Provide the (x, y) coordinate of the cell's center where the given text is located.  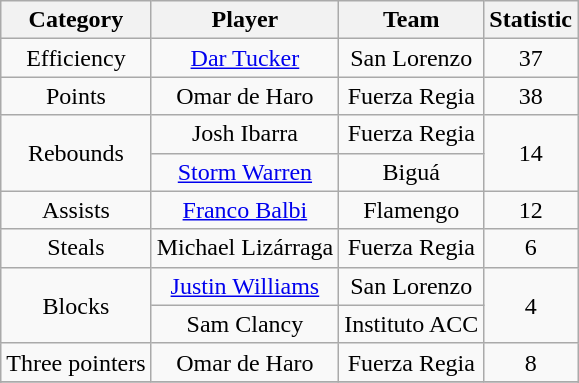
38 (531, 96)
Michael Lizárraga (245, 248)
Instituto ACC (412, 324)
4 (531, 305)
Dar Tucker (245, 58)
Josh Ibarra (245, 134)
Flamengo (412, 210)
Franco Balbi (245, 210)
Three pointers (76, 362)
6 (531, 248)
Player (245, 20)
Blocks (76, 305)
Justin Williams (245, 286)
14 (531, 153)
12 (531, 210)
Efficiency (76, 58)
Sam Clancy (245, 324)
8 (531, 362)
Points (76, 96)
Steals (76, 248)
Storm Warren (245, 172)
Rebounds (76, 153)
Category (76, 20)
37 (531, 58)
Team (412, 20)
Statistic (531, 20)
Assists (76, 210)
Biguá (412, 172)
